Extract the (x, y) coordinate from the center of the cell holding the provided text.  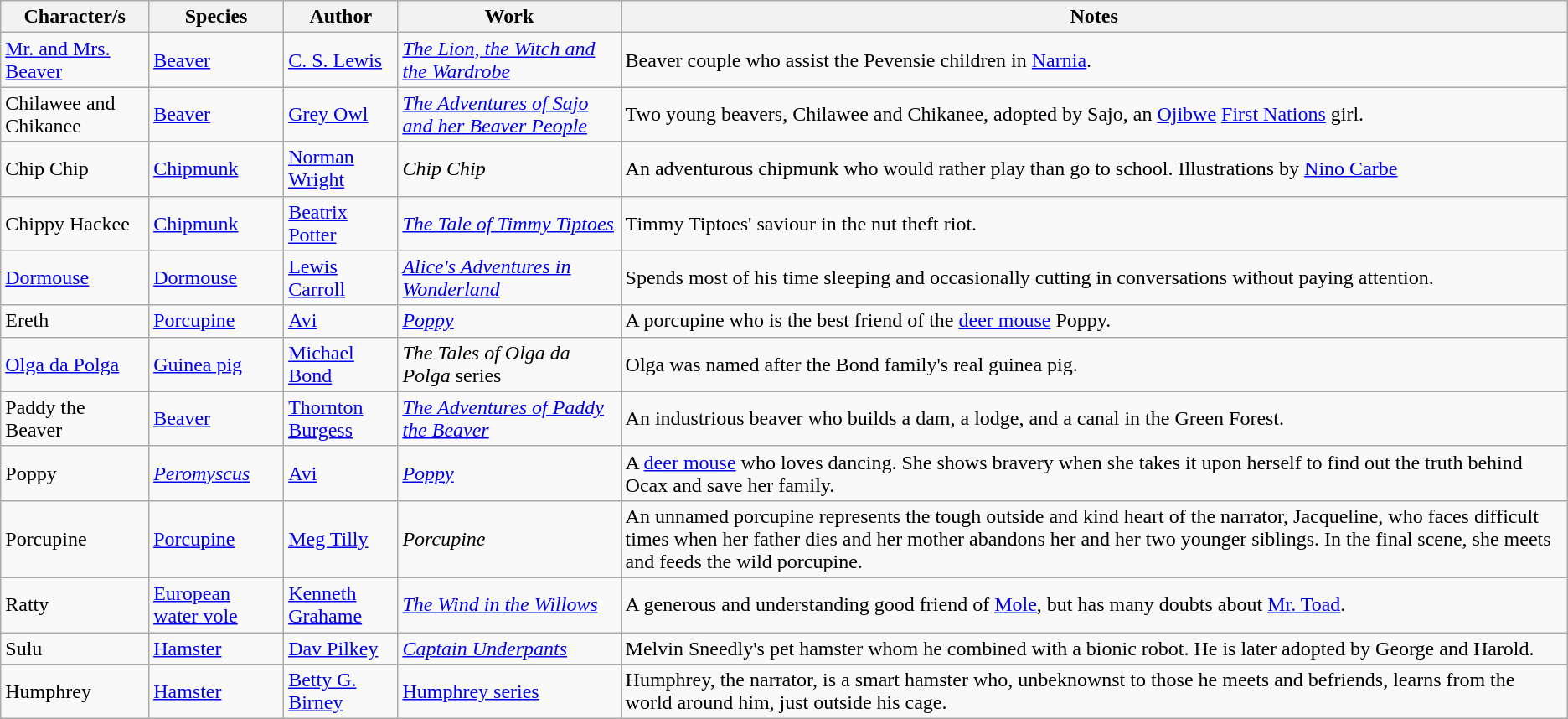
A generous and understanding good friend of Mole, but has many doubts about Mr. Toad. (1094, 605)
Mr. and Mrs. Beaver (75, 60)
Dav Pilkey (341, 648)
An industrious beaver who builds a dam, a lodge, and a canal in the Green Forest. (1094, 419)
The Adventures of Sajo and her Beaver People (509, 114)
Beatrix Potter (341, 223)
Humphrey, the narrator, is a smart hamster who, unbeknownst to those he meets and befriends, learns from the world around him, just outside his cage. (1094, 692)
Work (509, 17)
Captain Underpants (509, 648)
Guinea pig (216, 364)
Humphrey series (509, 692)
C. S. Lewis (341, 60)
A deer mouse who loves dancing. She shows bravery when she takes it upon herself to find out the truth behind Ocax and save her family. (1094, 473)
Ratty (75, 605)
Ereth (75, 321)
A porcupine who is the best friend of the deer mouse Poppy. (1094, 321)
Humphrey (75, 692)
Betty G. Birney (341, 692)
Beaver couple who assist the Pevensie children in Narnia. (1094, 60)
The Lion, the Witch and the Wardrobe (509, 60)
An adventurous chipmunk who would rather play than go to school. Illustrations by Nino Carbe (1094, 169)
Paddy the Beaver (75, 419)
Norman Wright (341, 169)
Chippy Hackee (75, 223)
Author (341, 17)
The Adventures of Paddy the Beaver (509, 419)
Sulu (75, 648)
Grey Owl (341, 114)
The Tale of Timmy Tiptoes (509, 223)
Michael Bond (341, 364)
Olga was named after the Bond family's real guinea pig. (1094, 364)
Olga da Polga (75, 364)
Species (216, 17)
The Wind in the Willows (509, 605)
Peromyscus (216, 473)
The Tales of Olga da Polga series (509, 364)
Two young beavers, Chilawee and Chikanee, adopted by Sajo, an Ojibwe First Nations girl. (1094, 114)
Kenneth Grahame (341, 605)
Character/s (75, 17)
European water vole (216, 605)
Lewis Carroll (341, 278)
Thornton Burgess (341, 419)
Timmy Tiptoes' saviour in the nut theft riot. (1094, 223)
Melvin Sneedly's pet hamster whom he combined with a bionic robot. He is later adopted by George and Harold. (1094, 648)
Notes (1094, 17)
Chilawee and Chikanee (75, 114)
Meg Tilly (341, 539)
Alice's Adventures in Wonderland (509, 278)
Spends most of his time sleeping and occasionally cutting in conversations without paying attention. (1094, 278)
